Search for the cell housing the specified text and yield its (X, Y) center coordinate. 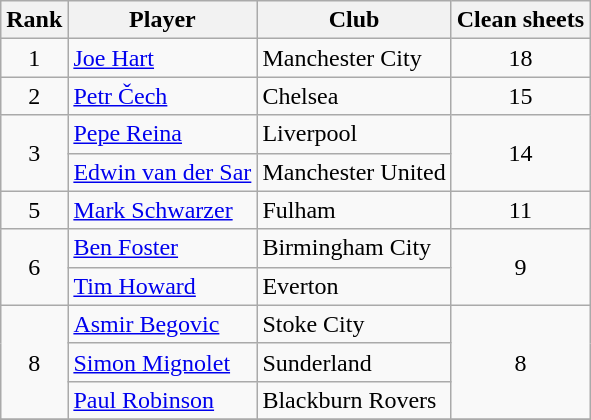
Joe Hart (162, 58)
Pepe Reina (162, 134)
Rank (34, 20)
Player (162, 20)
14 (520, 153)
Blackburn Rovers (354, 400)
15 (520, 96)
9 (520, 267)
Chelsea (354, 96)
11 (520, 210)
Stoke City (354, 324)
5 (34, 210)
Manchester United (354, 172)
Edwin van der Sar (162, 172)
18 (520, 58)
Simon Mignolet (162, 362)
6 (34, 267)
Mark Schwarzer (162, 210)
Fulham (354, 210)
Tim Howard (162, 286)
Club (354, 20)
Everton (354, 286)
Clean sheets (520, 20)
1 (34, 58)
Sunderland (354, 362)
2 (34, 96)
Ben Foster (162, 248)
Asmir Begovic (162, 324)
3 (34, 153)
Paul Robinson (162, 400)
Liverpool (354, 134)
Manchester City (354, 58)
Birmingham City (354, 248)
Petr Čech (162, 96)
